Identify which cell holds the provided text, then report its [x, y] central coordinate. 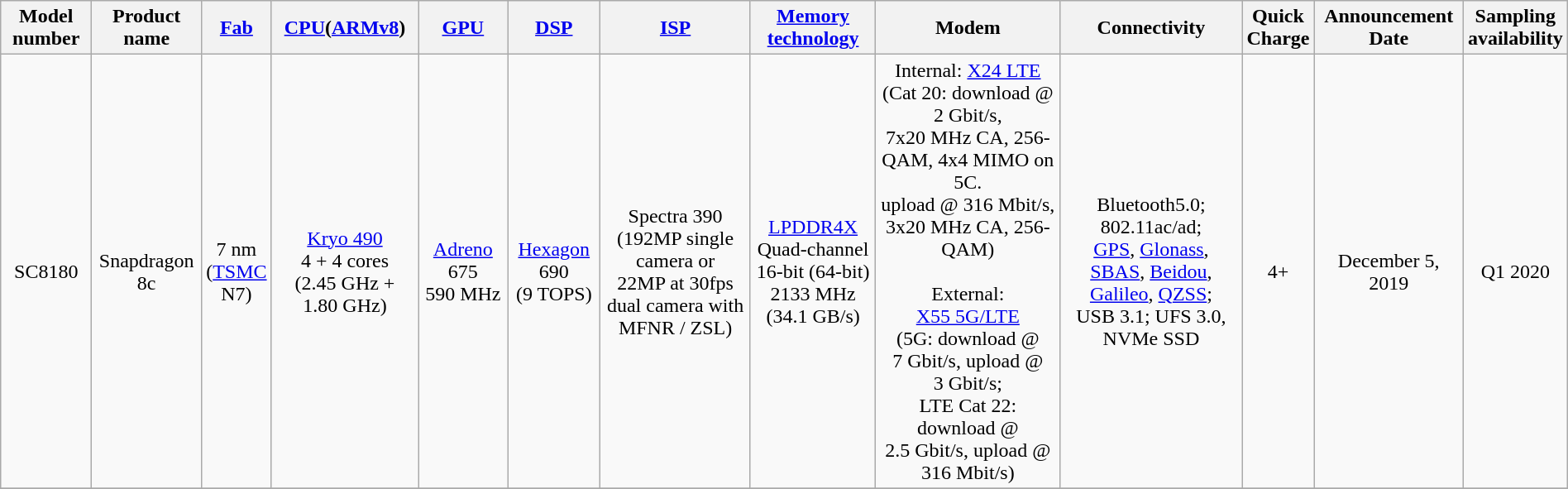
Adreno 675590 MHz [463, 271]
Spectra 390(192MP single camera or22MP at 30fps dual camera with MFNR / ZSL) [676, 271]
Connectivity [1151, 28]
Product name [147, 28]
4+ [1279, 271]
SC8180 [46, 271]
GPU [463, 28]
Memorytechnology [812, 28]
Hexagon 690(9 TOPS) [554, 271]
December 5, 2019 [1389, 271]
ISP [676, 28]
DSP [554, 28]
Samplingavailability [1515, 28]
QuickCharge [1279, 28]
Modem [968, 28]
Model number [46, 28]
7 nm(TSMCN7) [237, 271]
Snapdragon 8c [147, 271]
Announcement Date [1389, 28]
Kryo 490 4 + 4 cores(2.45 GHz + 1.80 GHz) [345, 271]
Q1 2020 [1515, 271]
Fab [237, 28]
CPU(ARMv8) [345, 28]
Bluetooth5.0;802.11ac/ad;GPS, Glonass, SBAS, Beidou, Galileo, QZSS;USB 3.1; UFS 3.0, NVMe SSD [1151, 271]
LPDDR4XQuad-channel16-bit (64-bit)2133 MHz (34.1 GB/s) [812, 271]
